Search for the cell housing the specified text and yield its [X, Y] center coordinate. 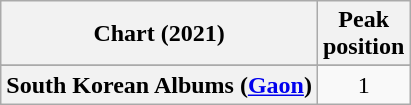
1 [363, 85]
Peakposition [363, 34]
South Korean Albums (Gaon) [160, 85]
Chart (2021) [160, 34]
